Determine the [X, Y] coordinate at the center of the cell enclosing the given text.  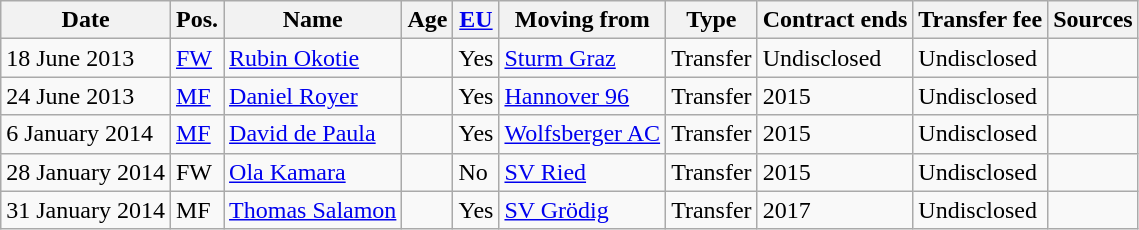
EU [476, 20]
31 January 2014 [86, 210]
18 June 2013 [86, 58]
Transfer fee [980, 20]
6 January 2014 [86, 134]
Ola Kamara [313, 172]
Daniel Royer [313, 96]
Sources [1094, 20]
Hannover 96 [582, 96]
Type [712, 20]
Sturm Graz [582, 58]
Moving from [582, 20]
Wolfsberger AC [582, 134]
SV Ried [582, 172]
Name [313, 20]
Contract ends [835, 20]
SV Grödig [582, 210]
Rubin Okotie [313, 58]
No [476, 172]
Pos. [196, 20]
24 June 2013 [86, 96]
Thomas Salamon [313, 210]
Date [86, 20]
2017 [835, 210]
28 January 2014 [86, 172]
David de Paula [313, 134]
Age [428, 20]
